Output the (X, Y) coordinate of the center of the cell containing the given text.  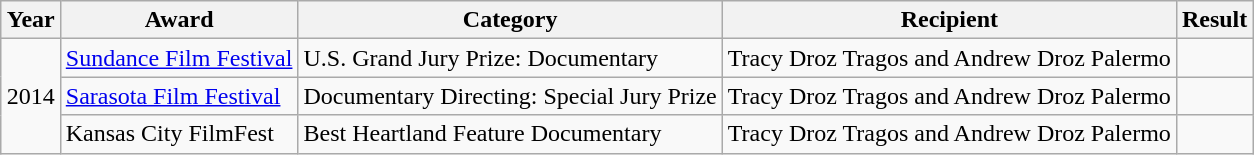
Result (1214, 20)
Award (179, 20)
Best Heartland Feature Documentary (510, 134)
Sarasota Film Festival (179, 96)
2014 (30, 96)
U.S. Grand Jury Prize: Documentary (510, 58)
Documentary Directing: Special Jury Prize (510, 96)
Kansas City FilmFest (179, 134)
Recipient (949, 20)
Category (510, 20)
Year (30, 20)
Sundance Film Festival (179, 58)
